Extract the (X, Y) coordinate from the center of the cell holding the provided text.  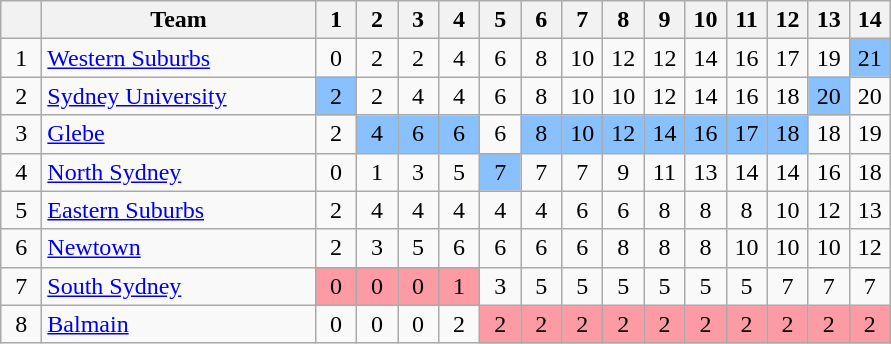
Newtown (179, 248)
North Sydney (179, 172)
Glebe (179, 134)
21 (870, 58)
Western Suburbs (179, 58)
Team (179, 20)
South Sydney (179, 286)
Sydney University (179, 96)
Balmain (179, 324)
Eastern Suburbs (179, 210)
